Identify which cell holds the provided text, then report its [X, Y] central coordinate. 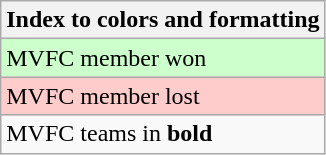
Index to colors and formatting [163, 20]
MVFC member lost [163, 96]
MVFC member won [163, 58]
MVFC teams in bold [163, 134]
